Scan for the cell matching the given text and deliver its (x, y) coordinate at center. 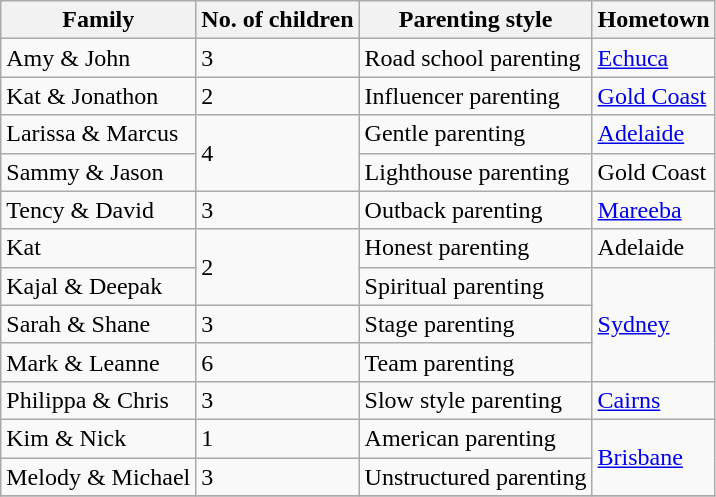
Unstructured parenting (476, 477)
Team parenting (476, 362)
Honest parenting (476, 248)
Slow style parenting (476, 400)
Brisbane (654, 457)
Tency & David (98, 210)
Echuca (654, 58)
Influencer parenting (476, 96)
Sydney (654, 324)
Philippa & Chris (98, 400)
Cairns (654, 400)
Melody & Michael (98, 477)
Kajal & Deepak (98, 286)
1 (278, 438)
Lighthouse parenting (476, 172)
Spiritual parenting (476, 286)
4 (278, 153)
Gentle parenting (476, 134)
Outback parenting (476, 210)
6 (278, 362)
American parenting (476, 438)
Mareeba (654, 210)
Sammy & Jason (98, 172)
Family (98, 20)
Stage parenting (476, 324)
Kat (98, 248)
Kat & Jonathon (98, 96)
Hometown (654, 20)
Amy & John (98, 58)
Sarah & Shane (98, 324)
Mark & Leanne (98, 362)
Parenting style (476, 20)
Larissa & Marcus (98, 134)
Road school parenting (476, 58)
No. of children (278, 20)
Kim & Nick (98, 438)
